Locate the cell with the specified text and output its [x, y] center coordinate. 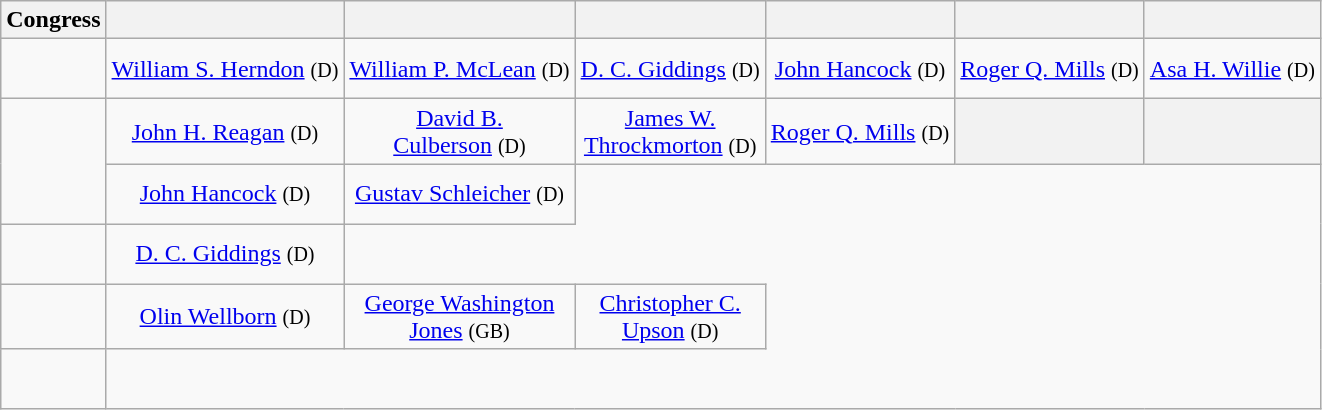
David B.Culberson (D) [460, 132]
James W.Throckmorton (D) [670, 132]
William S. Herndon (D) [225, 69]
Asa H. Willie (D) [1232, 69]
John H. Reagan (D) [225, 132]
Olin Wellborn (D) [225, 316]
George WashingtonJones (GB) [460, 316]
Congress [54, 20]
Gustav Schleicher (D) [460, 194]
Christopher C.Upson (D) [670, 316]
William P. McLean (D) [460, 69]
